From the cell containing the given text, extract its center point as [x, y] coordinate. 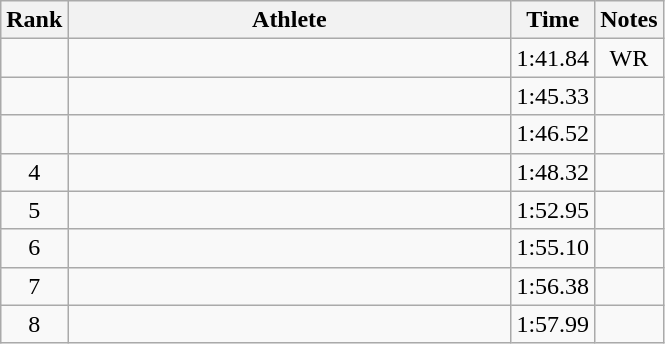
1:41.84 [553, 58]
1:55.10 [553, 248]
1:46.52 [553, 134]
1:57.99 [553, 324]
Time [553, 20]
1:52.95 [553, 210]
Rank [34, 20]
1:45.33 [553, 96]
1:56.38 [553, 286]
1:48.32 [553, 172]
Athlete [290, 20]
WR [629, 58]
5 [34, 210]
7 [34, 286]
4 [34, 172]
Notes [629, 20]
6 [34, 248]
8 [34, 324]
